For the text-containing cell, return its midpoint in [X, Y] coordinate format. 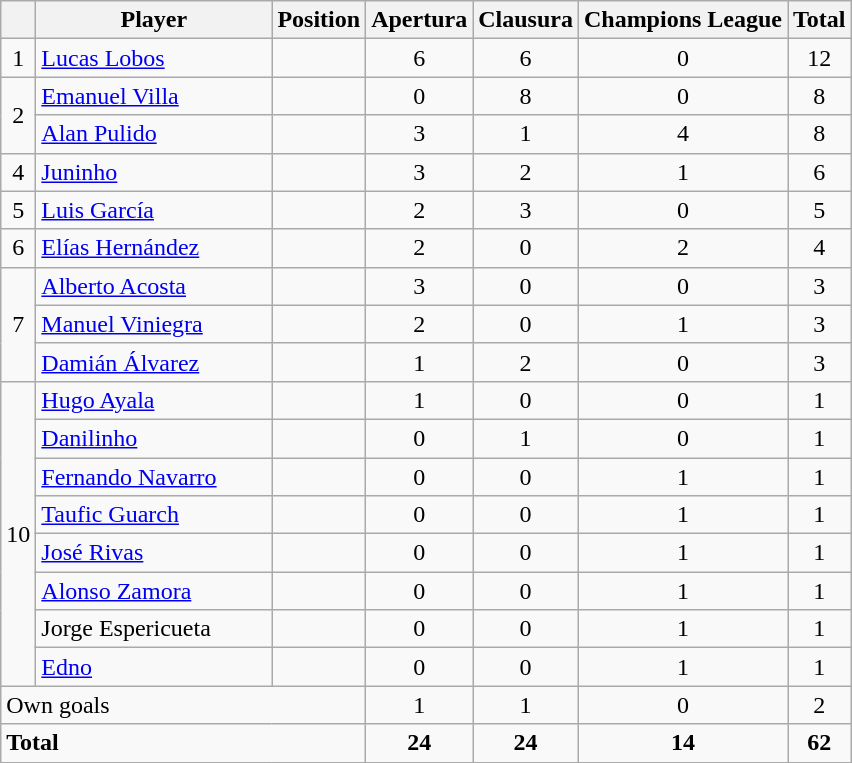
Manuel Viniegra [154, 324]
Juninho [154, 172]
Alan Pulido [154, 134]
12 [820, 58]
Taufic Guarch [154, 515]
José Rivas [154, 553]
Apertura [420, 20]
7 [18, 324]
Hugo Ayala [154, 400]
Alberto Acosta [154, 286]
Damián Álvarez [154, 362]
Edno [154, 667]
Own goals [184, 705]
Champions League [682, 20]
Lucas Lobos [154, 58]
Emanuel Villa [154, 96]
Danilinho [154, 438]
Alonso Zamora [154, 591]
Position [319, 20]
Clausura [526, 20]
Jorge Espericueta [154, 629]
Elías Hernández [154, 248]
Luis García [154, 210]
Player [154, 20]
62 [820, 743]
14 [682, 743]
10 [18, 533]
Fernando Navarro [154, 477]
